Locate the cell with the specified text and output its [x, y] center coordinate. 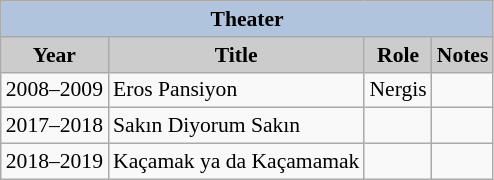
Year [54, 55]
Title [236, 55]
2017–2018 [54, 126]
Kaçamak ya da Kaçamamak [236, 162]
Role [398, 55]
Eros Pansiyon [236, 90]
Nergis [398, 90]
Theater [248, 19]
Sakın Diyorum Sakın [236, 126]
2018–2019 [54, 162]
Notes [463, 55]
2008–2009 [54, 90]
